Pinpoint the cell where the given text exists, returning its [X, Y] midpoint coordinate. 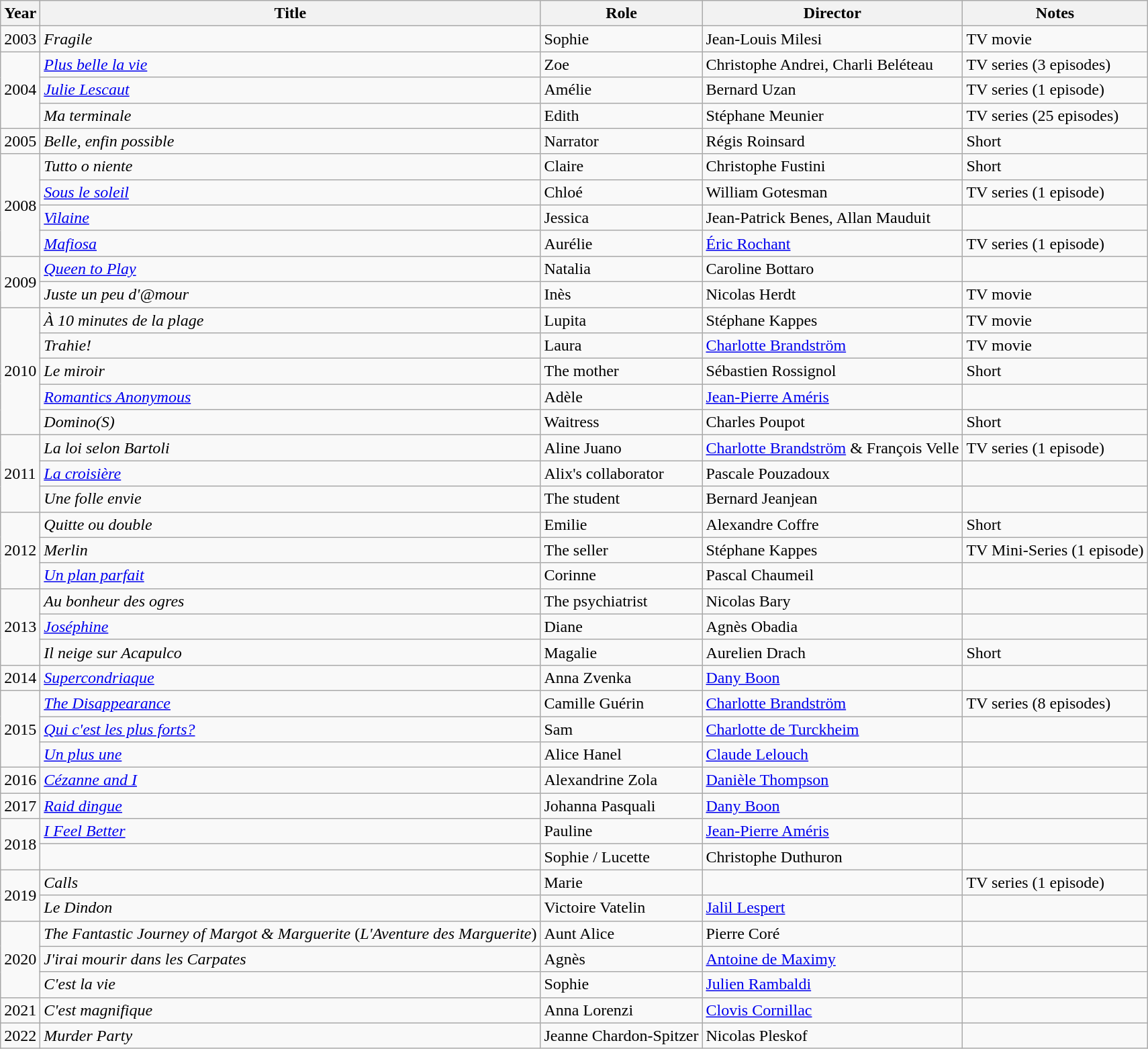
Bernard Uzan [832, 90]
Vilaine [290, 218]
Agnès Obadia [832, 627]
J'irai mourir dans les Carpates [290, 959]
Laura [622, 346]
Mafiosa [290, 243]
Jeanne Chardon-Spitzer [622, 1036]
Jean-Patrick Benes, Allan Mauduit [832, 218]
C'est magnifique [290, 1010]
2019 [20, 895]
Nicolas Herdt [832, 294]
Un plan parfait [290, 576]
Amélie [622, 90]
Pauline [622, 831]
Claude Lelouch [832, 755]
Chloé [622, 192]
Charlotte de Turckheim [832, 729]
Aurélie [622, 243]
Victoire Vatelin [622, 908]
Corinne [622, 576]
2009 [20, 281]
William Gotesman [832, 192]
The psychiatrist [622, 601]
2010 [20, 371]
Le Dindon [290, 908]
Agnès [622, 959]
Un plus une [290, 755]
Régis Roinsard [832, 141]
Lupita [622, 320]
Qui c'est les plus forts? [290, 729]
2020 [20, 959]
Au bonheur des ogres [290, 601]
Joséphine [290, 627]
2003 [20, 39]
TV series (8 episodes) [1055, 703]
Tutto o niente [290, 167]
Alice Hanel [622, 755]
Zoe [622, 64]
Supercondriaque [290, 678]
2016 [20, 780]
Diane [622, 627]
Charlotte Brandström & François Velle [832, 448]
Julien Rambaldi [832, 985]
The Disappearance [290, 703]
Adèle [622, 397]
Claire [622, 167]
Alexandre Coffre [832, 524]
Pascale Pouzadoux [832, 473]
Charles Poupot [832, 422]
Aunt Alice [622, 933]
Murder Party [290, 1036]
Johanna Pasquali [622, 806]
Sophie / Lucette [622, 857]
Marie [622, 882]
Queen to Play [290, 269]
Sous le soleil [290, 192]
2017 [20, 806]
Year [20, 13]
Anna Lorenzi [622, 1010]
Natalia [622, 269]
Pierre Coré [832, 933]
Magalie [622, 652]
Éric Rochant [832, 243]
The seller [622, 550]
Christophe Duthuron [832, 857]
2021 [20, 1010]
2013 [20, 627]
Clovis Cornillac [832, 1010]
Role [622, 13]
2004 [20, 90]
The Fantastic Journey of Margot & Marguerite (L'Aventure des Marguerite) [290, 933]
Antoine de Maximy [832, 959]
Il neige sur Acapulco [290, 652]
La loi selon Bartoli [290, 448]
Quitte ou double [290, 524]
Calls [290, 882]
Jalil Lespert [832, 908]
Juste un peu d'@mour [290, 294]
2011 [20, 473]
Caroline Bottaro [832, 269]
Waitress [622, 422]
Le miroir [290, 371]
2022 [20, 1036]
TV series (3 episodes) [1055, 64]
Ma terminale [290, 116]
Edith [622, 116]
Danièle Thompson [832, 780]
TV series (25 episodes) [1055, 116]
C'est la vie [290, 985]
Notes [1055, 13]
2018 [20, 844]
Alexandrine Zola [622, 780]
Alix's collaborator [622, 473]
Christophe Andrei, Charli Beléteau [832, 64]
Aurelien Drach [832, 652]
Christophe Fustini [832, 167]
Pascal Chaumeil [832, 576]
Domino(S) [290, 422]
Jean-Louis Milesi [832, 39]
2014 [20, 678]
Aline Juano [622, 448]
Plus belle la vie [290, 64]
Julie Lescaut [290, 90]
Fragile [290, 39]
Nicolas Pleskof [832, 1036]
I Feel Better [290, 831]
2015 [20, 729]
Stéphane Meunier [832, 116]
The student [622, 499]
Inès [622, 294]
TV Mini-Series (1 episode) [1055, 550]
Raid dingue [290, 806]
Jessica [622, 218]
Romantics Anonymous [290, 397]
Emilie [622, 524]
The mother [622, 371]
Merlin [290, 550]
2005 [20, 141]
Cézanne and I [290, 780]
Trahie! [290, 346]
Anna Zvenka [622, 678]
Bernard Jeanjean [832, 499]
Sam [622, 729]
Nicolas Bary [832, 601]
Camille Guérin [622, 703]
Belle, enfin possible [290, 141]
Title [290, 13]
La croisière [290, 473]
Une folle envie [290, 499]
2012 [20, 550]
Director [832, 13]
Sébastien Rossignol [832, 371]
2008 [20, 205]
Narrator [622, 141]
À 10 minutes de la plage [290, 320]
